Detect which cell encompasses the target text, then output its [x, y] center coordinate. 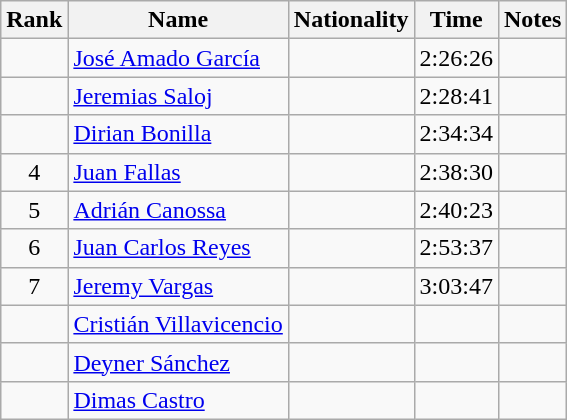
Notes [532, 20]
Dimas Castro [178, 400]
Name [178, 20]
Jeremias Saloj [178, 96]
Adrián Canossa [178, 210]
2:38:30 [456, 172]
2:28:41 [456, 96]
Jeremy Vargas [178, 286]
Juan Fallas [178, 172]
3:03:47 [456, 286]
Time [456, 20]
2:26:26 [456, 58]
Cristián Villavicencio [178, 324]
Rank [34, 20]
Nationality [351, 20]
6 [34, 248]
Dirian Bonilla [178, 134]
4 [34, 172]
2:40:23 [456, 210]
2:53:37 [456, 248]
José Amado García [178, 58]
7 [34, 286]
2:34:34 [456, 134]
Deyner Sánchez [178, 362]
Juan Carlos Reyes [178, 248]
5 [34, 210]
